From the cell containing the given text, extract its center point as [x, y] coordinate. 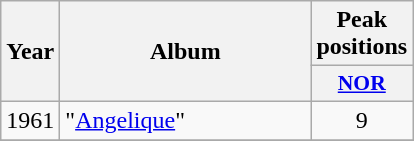
"Angelique" [186, 120]
9 [362, 120]
Year [30, 52]
Album [186, 52]
Peak positions [362, 34]
NOR [362, 84]
1961 [30, 120]
